Output the [x, y] coordinate of the center of the cell containing the given text.  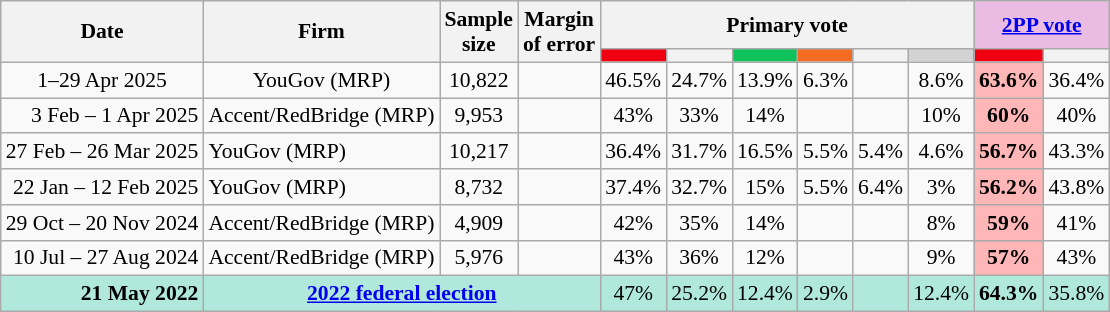
56.2% [1008, 187]
Date [102, 32]
33% [699, 116]
4,909 [479, 223]
10,217 [479, 152]
29 Oct – 20 Nov 2024 [102, 223]
2022 federal election [402, 294]
16.5% [765, 152]
Firm [321, 32]
25.2% [699, 294]
15% [765, 187]
12% [765, 258]
46.5% [633, 80]
1–29 Apr 2025 [102, 80]
8% [941, 223]
10 Jul – 27 Aug 2024 [102, 258]
27 Feb – 26 Mar 2025 [102, 152]
6.4% [880, 187]
36% [699, 258]
6.3% [826, 80]
Marginof error [559, 32]
43.3% [1076, 152]
Primary vote [787, 25]
2.9% [826, 294]
40% [1076, 116]
5,976 [479, 258]
10,822 [479, 80]
59% [1008, 223]
24.7% [699, 80]
41% [1076, 223]
8.6% [941, 80]
9,953 [479, 116]
47% [633, 294]
10% [941, 116]
42% [633, 223]
8,732 [479, 187]
22 Jan – 12 Feb 2025 [102, 187]
35.8% [1076, 294]
5.4% [880, 152]
64.3% [1008, 294]
35% [699, 223]
3% [941, 187]
21 May 2022 [102, 294]
2PP vote [1042, 25]
Samplesize [479, 32]
60% [1008, 116]
13.9% [765, 80]
31.7% [699, 152]
3 Feb – 1 Apr 2025 [102, 116]
43.8% [1076, 187]
9% [941, 258]
57% [1008, 258]
37.4% [633, 187]
56.7% [1008, 152]
63.6% [1008, 80]
4.6% [941, 152]
32.7% [699, 187]
